Provide the [X, Y] coordinate of the cell's center where the given text is located.  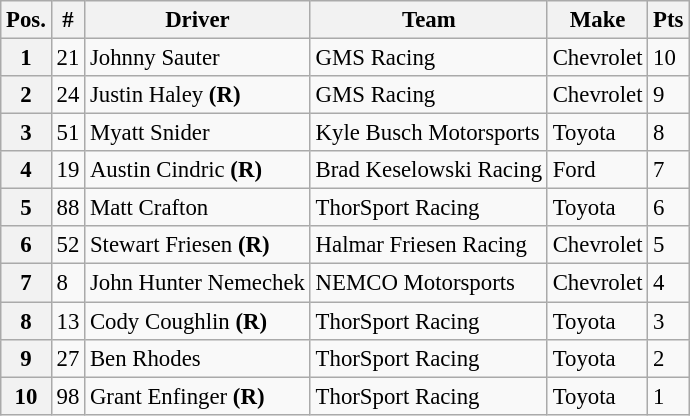
Myatt Snider [198, 133]
Halmar Friesen Racing [428, 245]
Make [597, 20]
Team [428, 20]
Grant Enfinger (R) [198, 396]
13 [68, 321]
88 [68, 208]
Stewart Friesen (R) [198, 245]
Ford [597, 170]
Pos. [26, 20]
Pts [668, 20]
Brad Keselowski Racing [428, 170]
24 [68, 95]
# [68, 20]
19 [68, 170]
Kyle Busch Motorsports [428, 133]
21 [68, 58]
John Hunter Nemechek [198, 283]
Johnny Sauter [198, 58]
Justin Haley (R) [198, 95]
Ben Rhodes [198, 358]
Driver [198, 20]
52 [68, 245]
NEMCO Motorsports [428, 283]
Austin Cindric (R) [198, 170]
27 [68, 358]
Matt Crafton [198, 208]
98 [68, 396]
51 [68, 133]
Cody Coughlin (R) [198, 321]
